Return the [x, y] coordinate for the center point of the cell that contains the specified text.  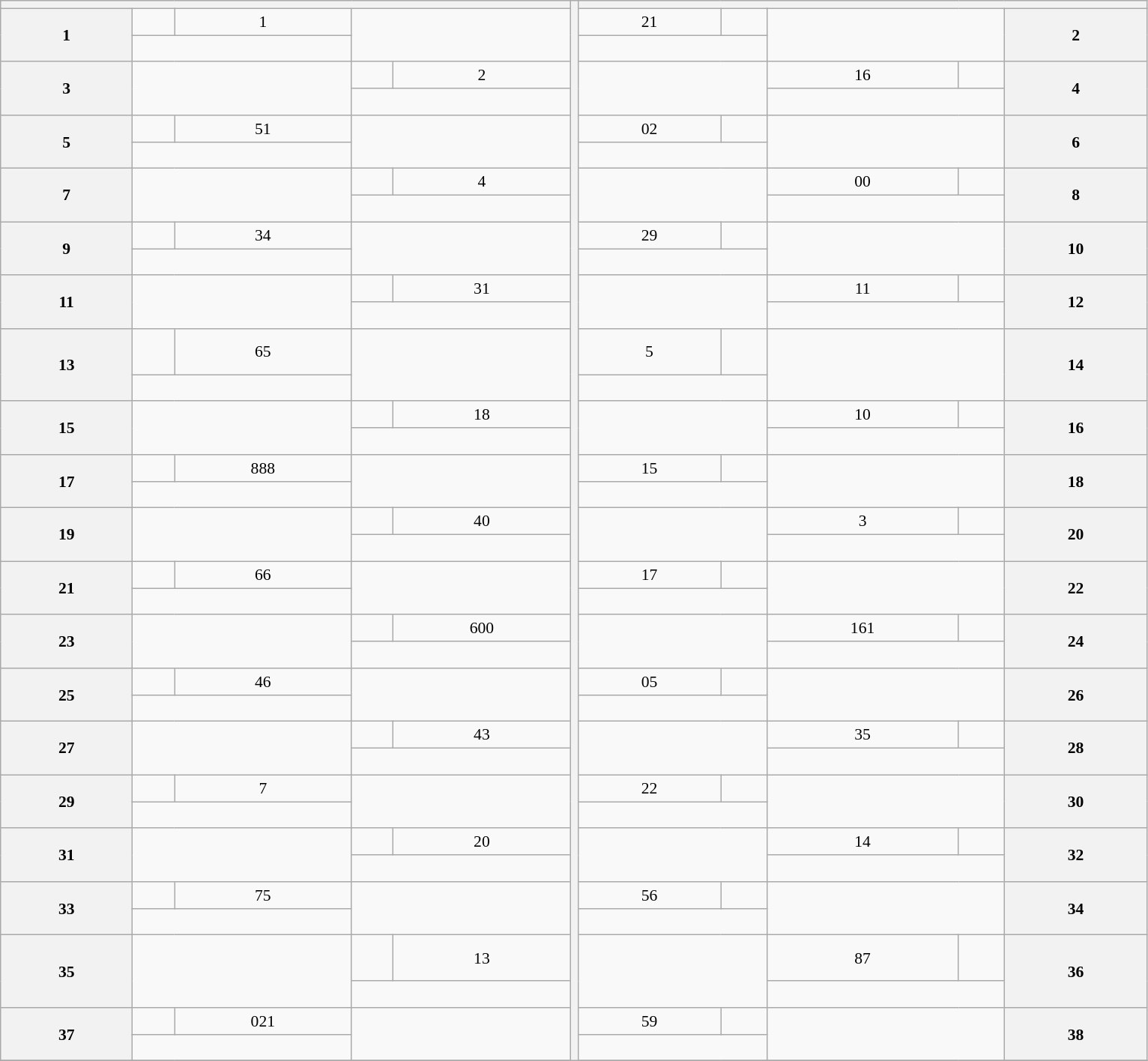
6 [1076, 142]
25 [67, 695]
36 [1076, 971]
27 [67, 748]
51 [263, 129]
05 [649, 682]
600 [482, 629]
26 [1076, 695]
32 [1076, 856]
888 [263, 468]
75 [263, 895]
37 [67, 1034]
59 [649, 1021]
46 [263, 682]
8 [1076, 195]
24 [1076, 641]
66 [263, 575]
00 [862, 182]
38 [1076, 1034]
161 [862, 629]
43 [482, 735]
30 [1076, 802]
12 [1076, 303]
28 [1076, 748]
021 [263, 1021]
9 [67, 249]
40 [482, 522]
23 [67, 641]
56 [649, 895]
02 [649, 129]
87 [862, 958]
33 [67, 908]
65 [263, 352]
19 [67, 535]
